For the text-containing cell, return its midpoint in [x, y] coordinate format. 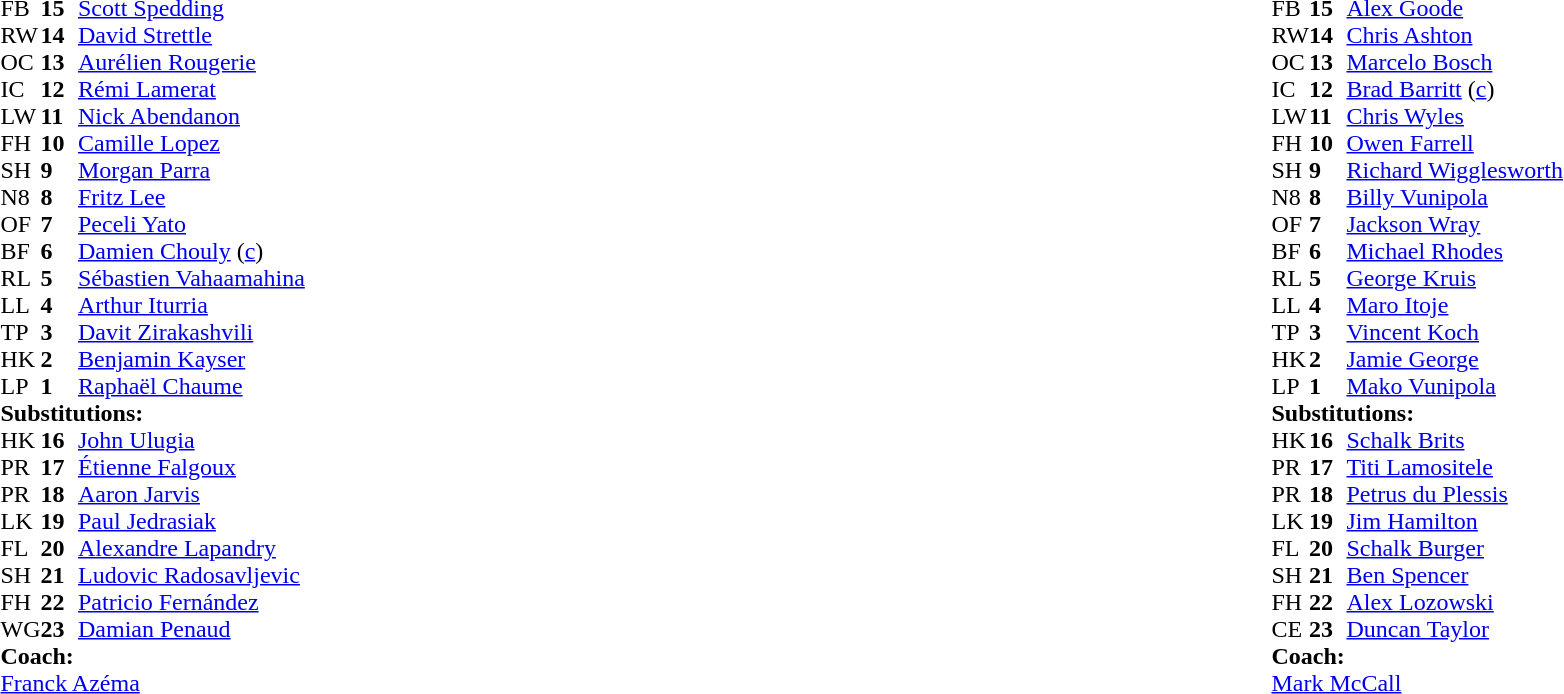
WG [20, 630]
Duncan Taylor [1454, 630]
Richard Wigglesworth [1454, 170]
Damien Chouly (c) [192, 252]
Fritz Lee [192, 198]
Vincent Koch [1454, 332]
Maro Itoje [1454, 306]
Aaron Jarvis [192, 494]
Alexandre Lapandry [192, 548]
Mako Vunipola [1454, 386]
Jackson Wray [1454, 224]
CE [1290, 630]
Morgan Parra [192, 170]
Alex Lozowski [1454, 602]
Michael Rhodes [1454, 252]
Paul Jedrasiak [192, 522]
Rémi Lamerat [192, 90]
Ben Spencer [1454, 576]
Chris Wyles [1454, 116]
Marcelo Bosch [1454, 62]
Aurélien Rougerie [192, 62]
Étienne Falgoux [192, 468]
Raphaël Chaume [192, 386]
Davit Zirakashvili [192, 332]
Nick Abendanon [192, 116]
Jamie George [1454, 360]
George Kruis [1454, 278]
Petrus du Plessis [1454, 494]
Schalk Brits [1454, 440]
Camille Lopez [192, 144]
Sébastien Vahaamahina [192, 278]
Brad Barritt (c) [1454, 90]
Schalk Burger [1454, 548]
Billy Vunipola [1454, 198]
David Strettle [192, 36]
John Ulugia [192, 440]
Damian Penaud [192, 630]
Peceli Yato [192, 224]
Benjamin Kayser [192, 360]
Owen Farrell [1454, 144]
Jim Hamilton [1454, 522]
Patricio Fernández [192, 602]
Ludovic Radosavljevic [192, 576]
Arthur Iturria [192, 306]
Titi Lamositele [1454, 468]
Chris Ashton [1454, 36]
